Find where the given text appears and provide that cell's center as (x, y) coordinate. 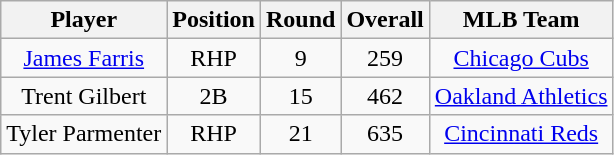
635 (385, 134)
Tyler Parmenter (84, 134)
Oakland Athletics (521, 96)
15 (300, 96)
462 (385, 96)
Position (214, 20)
21 (300, 134)
2B (214, 96)
Cincinnati Reds (521, 134)
Trent Gilbert (84, 96)
259 (385, 58)
Round (300, 20)
Chicago Cubs (521, 58)
Player (84, 20)
9 (300, 58)
MLB Team (521, 20)
James Farris (84, 58)
Overall (385, 20)
